Determine the (x, y) coordinate at the center of the cell enclosing the given text.  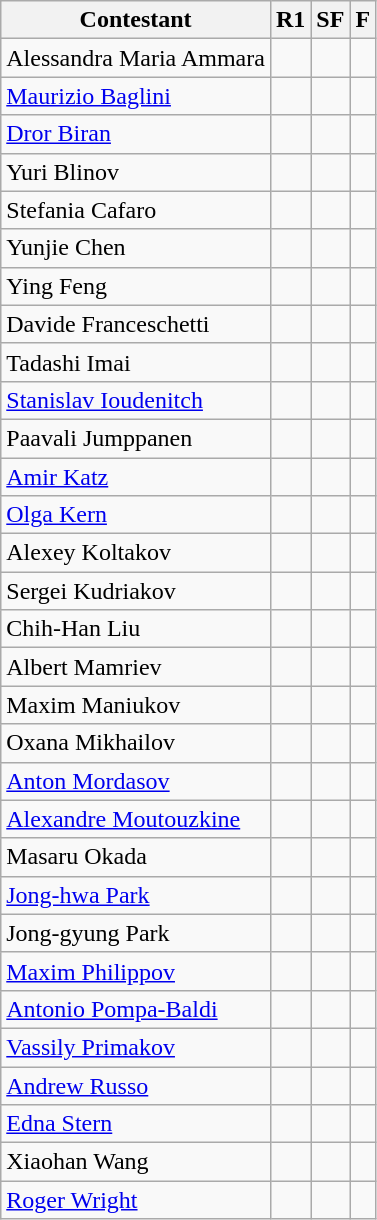
Tadashi Imai (136, 362)
Jong-gyung Park (136, 933)
Masaru Okada (136, 857)
F (363, 20)
Edna Stern (136, 1124)
Paavali Jumppanen (136, 438)
Yunjie Chen (136, 248)
Antonio Pompa-Baldi (136, 1009)
Contestant (136, 20)
Maurizio Baglini (136, 96)
Stanislav Ioudenitch (136, 400)
Yuri Blinov (136, 172)
R1 (290, 20)
Maxim Maniukov (136, 705)
Chih-Han Liu (136, 629)
SF (330, 20)
Olga Kern (136, 515)
Sergei Kudriakov (136, 591)
Alexey Koltakov (136, 553)
Alessandra Maria Ammara (136, 58)
Stefania Cafaro (136, 210)
Dror Biran (136, 134)
Andrew Russo (136, 1085)
Oxana Mikhailov (136, 743)
Maxim Philippov (136, 971)
Albert Mamriev (136, 667)
Jong-hwa Park (136, 895)
Amir Katz (136, 477)
Alexandre Moutouzkine (136, 819)
Roger Wright (136, 1200)
Vassily Primakov (136, 1047)
Xiaohan Wang (136, 1162)
Davide Franceschetti (136, 324)
Anton Mordasov (136, 781)
Ying Feng (136, 286)
